Determine the (X, Y) coordinate at the center of the cell enclosing the given text.  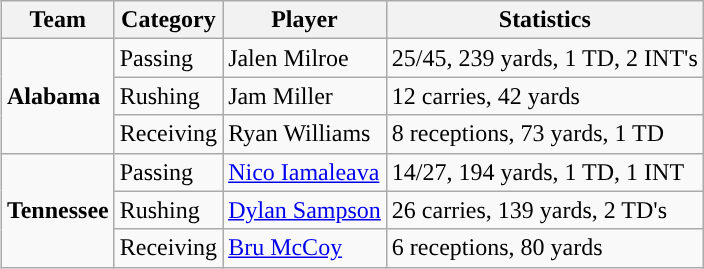
Jam Miller (305, 96)
14/27, 194 yards, 1 TD, 1 INT (544, 172)
Bru McCoy (305, 248)
25/45, 239 yards, 1 TD, 2 INT's (544, 58)
6 receptions, 80 yards (544, 248)
Team (58, 20)
Player (305, 20)
Dylan Sampson (305, 210)
8 receptions, 73 yards, 1 TD (544, 134)
Alabama (58, 96)
Statistics (544, 20)
Jalen Milroe (305, 58)
Category (168, 20)
26 carries, 139 yards, 2 TD's (544, 210)
Nico Iamaleava (305, 172)
12 carries, 42 yards (544, 96)
Tennessee (58, 210)
Ryan Williams (305, 134)
